Search for the cell housing the specified text and yield its (x, y) center coordinate. 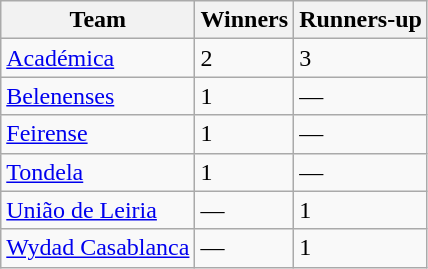
Tondela (98, 172)
Winners (244, 20)
Runners-up (361, 20)
União de Leiria (98, 210)
2 (244, 58)
Académica (98, 58)
3 (361, 58)
Team (98, 20)
Feirense (98, 134)
Wydad Casablanca (98, 248)
Belenenses (98, 96)
